Detect which cell encompasses the target text, then output its [X, Y] center coordinate. 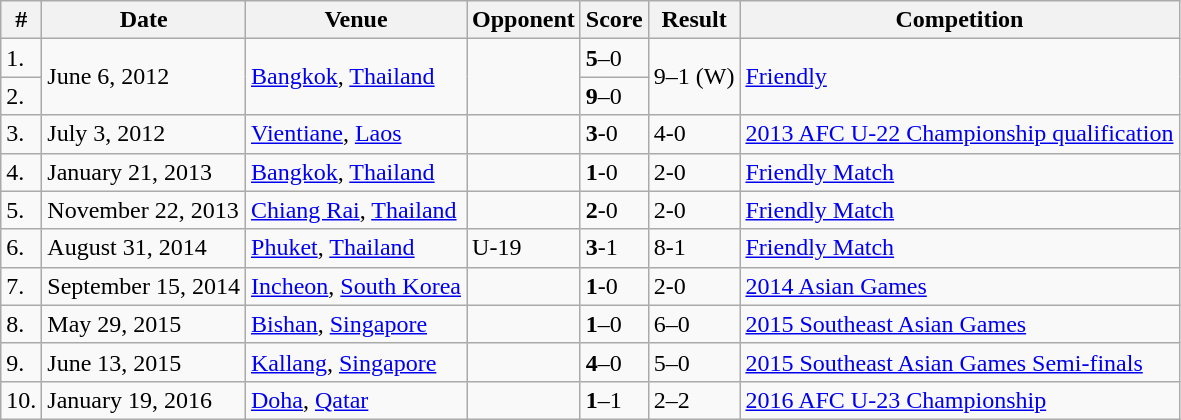
Phuket, Thailand [356, 248]
8-1 [694, 248]
7. [22, 286]
2015 Southeast Asian Games [960, 324]
September 15, 2014 [144, 286]
6–0 [694, 324]
1–1 [614, 400]
9. [22, 362]
August 31, 2014 [144, 248]
Incheon, South Korea [356, 286]
Competition [960, 20]
1–0 [614, 324]
U-19 [524, 248]
2. [22, 96]
July 3, 2012 [144, 134]
10. [22, 400]
6. [22, 248]
4. [22, 172]
June 6, 2012 [144, 77]
1. [22, 58]
4-0 [694, 134]
3-1 [614, 248]
5. [22, 210]
June 13, 2015 [144, 362]
Friendly [960, 77]
2016 AFC U-23 Championship [960, 400]
3-0 [614, 134]
Kallang, Singapore [356, 362]
Date [144, 20]
2013 AFC U-22 Championship qualification [960, 134]
8. [22, 324]
# [22, 20]
4–0 [614, 362]
9–0 [614, 96]
January 21, 2013 [144, 172]
Doha, Qatar [356, 400]
Result [694, 20]
Opponent [524, 20]
November 22, 2013 [144, 210]
2015 Southeast Asian Games Semi-finals [960, 362]
Chiang Rai, Thailand [356, 210]
Venue [356, 20]
3. [22, 134]
May 29, 2015 [144, 324]
Vientiane, Laos [356, 134]
2014 Asian Games [960, 286]
January 19, 2016 [144, 400]
9–1 (W) [694, 77]
Bishan, Singapore [356, 324]
Score [614, 20]
2–2 [694, 400]
